For the text-containing cell, return its midpoint in (x, y) coordinate format. 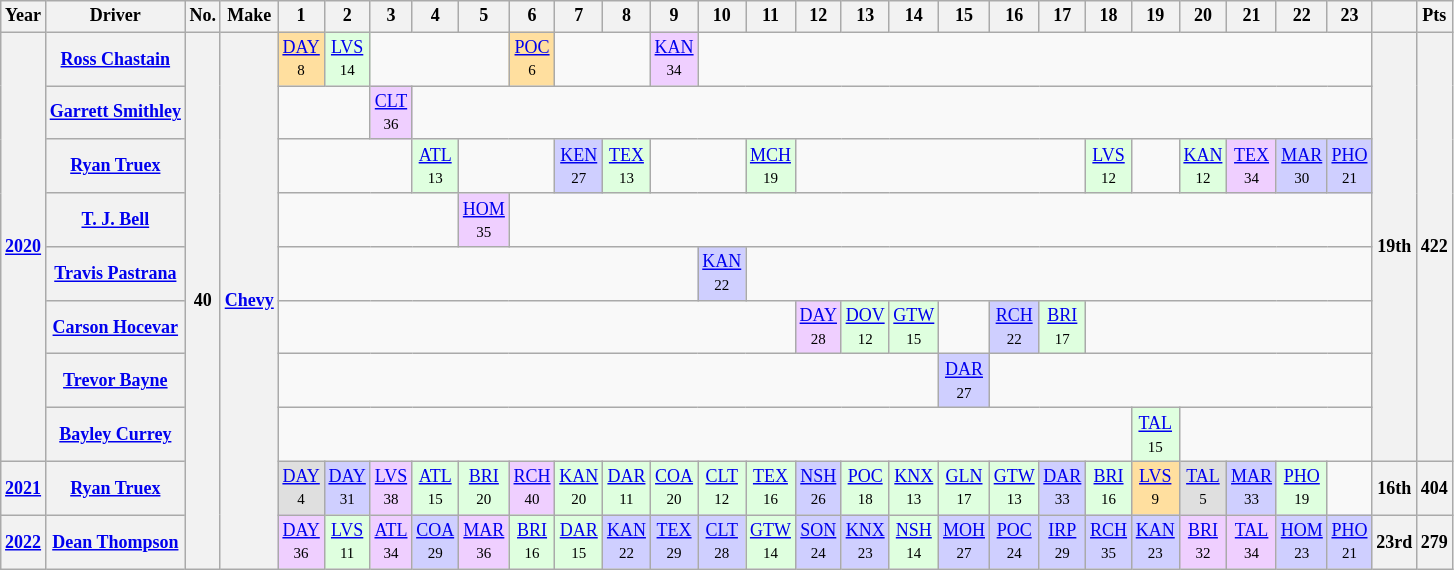
DAY4 (301, 488)
No. (202, 16)
DAY8 (301, 59)
KAN20 (579, 488)
8 (627, 16)
GTW13 (1014, 488)
COA29 (436, 542)
GLN17 (964, 488)
TEX13 (627, 166)
DOV12 (865, 327)
18 (1109, 16)
KNX23 (865, 542)
10 (722, 16)
6 (532, 16)
9 (674, 16)
MAR36 (484, 542)
DAY36 (301, 542)
17 (1062, 16)
DAY28 (818, 327)
HOM35 (484, 220)
19th (1394, 246)
22 (1302, 16)
LVS12 (1109, 166)
DAR15 (579, 542)
RCH35 (1109, 542)
5 (484, 16)
2 (347, 16)
Trevor Bayne (115, 381)
TAL5 (1203, 488)
BRI32 (1203, 542)
DAY31 (347, 488)
CLT36 (391, 113)
T. J. Bell (115, 220)
KAN34 (674, 59)
Bayley Currey (115, 435)
TAL15 (1155, 435)
IRP29 (1062, 542)
LVS38 (391, 488)
TEX29 (674, 542)
LVS14 (347, 59)
DAR27 (964, 381)
POC18 (865, 488)
HOM23 (1302, 542)
NSH14 (914, 542)
Make (249, 16)
7 (579, 16)
TAL34 (1252, 542)
21 (1252, 16)
20 (1203, 16)
19 (1155, 16)
Dean Thompson (115, 542)
KAN23 (1155, 542)
279 (1434, 542)
Garrett Smithley (115, 113)
23 (1350, 16)
Travis Pastrana (115, 274)
MAR30 (1302, 166)
DAR33 (1062, 488)
16 (1014, 16)
POC24 (1014, 542)
3 (391, 16)
ATL34 (391, 542)
POC6 (532, 59)
2022 (24, 542)
16th (1394, 488)
NSH26 (818, 488)
MOH27 (964, 542)
GTW14 (771, 542)
4 (436, 16)
PHO19 (1302, 488)
CLT28 (722, 542)
KAN12 (1203, 166)
15 (964, 16)
1 (301, 16)
RCH40 (532, 488)
BRI20 (484, 488)
KEN27 (579, 166)
KNX13 (914, 488)
MCH19 (771, 166)
ATL15 (436, 488)
12 (818, 16)
LVS11 (347, 542)
11 (771, 16)
BRI17 (1062, 327)
40 (202, 300)
ATL13 (436, 166)
422 (1434, 246)
2021 (24, 488)
RCH22 (1014, 327)
Carson Hocevar (115, 327)
14 (914, 16)
Chevy (249, 300)
23rd (1394, 542)
404 (1434, 488)
GTW15 (914, 327)
2020 (24, 246)
TEX34 (1252, 166)
LVS9 (1155, 488)
Ross Chastain (115, 59)
Driver (115, 16)
TEX16 (771, 488)
13 (865, 16)
COA20 (674, 488)
SON24 (818, 542)
Pts (1434, 16)
DAR11 (627, 488)
Year (24, 16)
MAR33 (1252, 488)
CLT12 (722, 488)
